Detect which cell encompasses the target text, then output its [x, y] center coordinate. 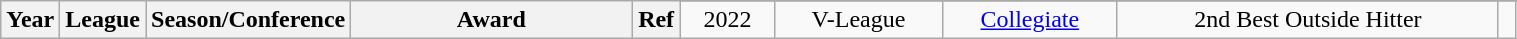
Award [492, 20]
2nd Best Outside Hitter [1308, 20]
Collegiate [1030, 20]
Year [30, 20]
Ref [656, 20]
League [103, 20]
2022 [727, 20]
V-League [858, 20]
Season/Conference [248, 20]
